From the cell containing the given text, extract its center point as (X, Y) coordinate. 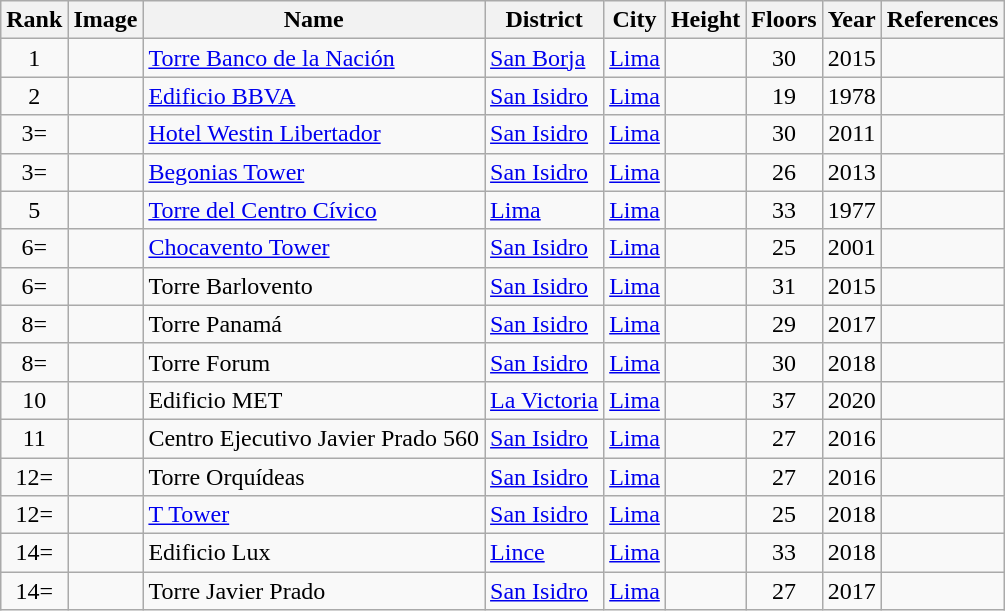
District (544, 20)
2020 (852, 400)
Edificio MET (314, 400)
Torre Javier Prado (314, 591)
5 (34, 210)
Torre Banco de la Nación (314, 58)
Edificio Lux (314, 553)
2013 (852, 172)
31 (784, 286)
11 (34, 438)
Height (705, 20)
San Borja (544, 58)
T Tower (314, 515)
19 (784, 96)
26 (784, 172)
Torre Panamá (314, 324)
References (942, 20)
Lince (544, 553)
1977 (852, 210)
10 (34, 400)
Torre Forum (314, 362)
Name (314, 20)
Rank (34, 20)
2 (34, 96)
Hotel Westin Libertador (314, 134)
Torre del Centro Cívico (314, 210)
La Victoria (544, 400)
2011 (852, 134)
Image (106, 20)
Year (852, 20)
Edificio BBVA (314, 96)
2001 (852, 248)
City (635, 20)
1 (34, 58)
Begonias Tower (314, 172)
37 (784, 400)
Centro Ejecutivo Javier Prado 560 (314, 438)
Floors (784, 20)
29 (784, 324)
Torre Barlovento (314, 286)
Chocavento Tower (314, 248)
1978 (852, 96)
Torre Orquídeas (314, 477)
